Return the [X, Y] coordinate for the center point of the cell that contains the specified text.  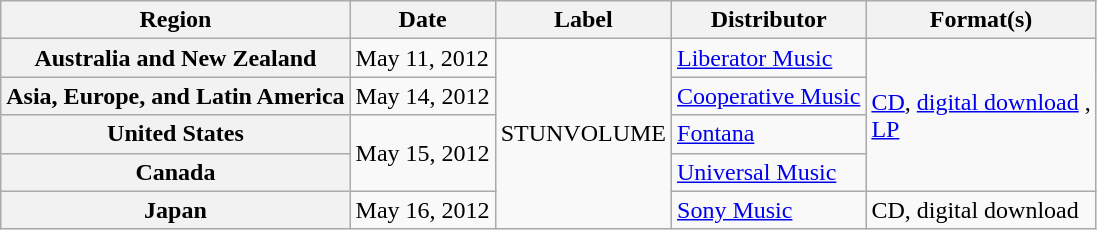
CD, digital download ,LP [981, 115]
Japan [176, 210]
Label [583, 20]
May 15, 2012 [422, 153]
Distributor [769, 20]
May 16, 2012 [422, 210]
STUNVOLUME [583, 134]
Cooperative Music [769, 96]
Canada [176, 172]
May 11, 2012 [422, 58]
Asia, Europe, and Latin America [176, 96]
Region [176, 20]
Sony Music [769, 210]
Universal Music [769, 172]
May 14, 2012 [422, 96]
Format(s) [981, 20]
United States [176, 134]
CD, digital download [981, 210]
Date [422, 20]
Australia and New Zealand [176, 58]
Liberator Music [769, 58]
Fontana [769, 134]
